Scan for the cell matching the given text and deliver its [X, Y] coordinate at center. 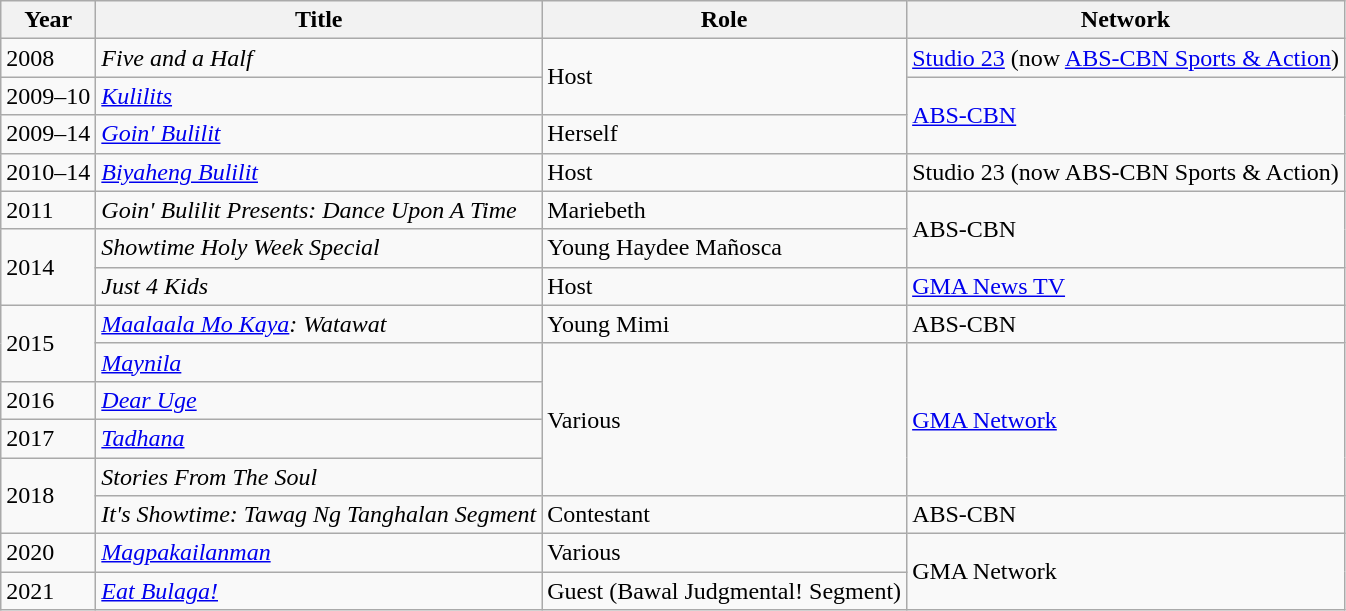
Biyaheng Bulilit [319, 172]
Tadhana [319, 438]
It's Showtime: Tawag Ng Tanghalan Segment [319, 515]
Contestant [724, 515]
2009–10 [48, 96]
Network [1126, 20]
2015 [48, 343]
Eat Bulaga! [319, 591]
Maalaala Mo Kaya: Watawat [319, 324]
Goin' Bulilit Presents: Dance Upon A Time [319, 210]
2020 [48, 553]
Stories From The Soul [319, 477]
Maynila [319, 362]
Mariebeth [724, 210]
Five and a Half [319, 58]
Just 4 Kids [319, 286]
2017 [48, 438]
Role [724, 20]
Year [48, 20]
Young Mimi [724, 324]
Showtime Holy Week Special [319, 248]
2018 [48, 496]
Magpakailanman [319, 553]
2010–14 [48, 172]
2008 [48, 58]
2021 [48, 591]
Herself [724, 134]
Dear Uge [319, 400]
2011 [48, 210]
GMA News TV [1126, 286]
Young Haydee Mañosca [724, 248]
2009–14 [48, 134]
Goin' Bulilit [319, 134]
Guest (Bawal Judgmental! Segment) [724, 591]
2016 [48, 400]
2014 [48, 267]
Title [319, 20]
Kulilits [319, 96]
